Detect which cell encompasses the target text, then output its (x, y) center coordinate. 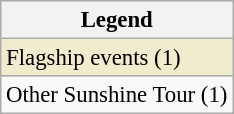
Flagship events (1) (117, 58)
Legend (117, 20)
Other Sunshine Tour (1) (117, 95)
